Scan for the cell matching the given text and deliver its [X, Y] coordinate at center. 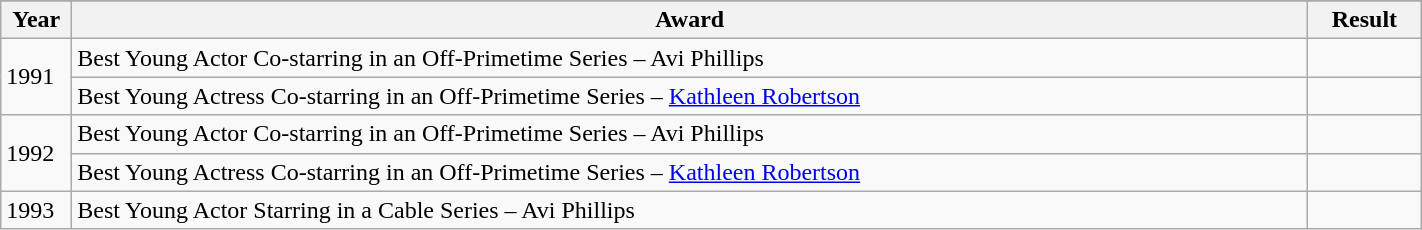
1991 [36, 77]
Year [36, 20]
Result [1365, 20]
1992 [36, 153]
Award [690, 20]
Best Young Actor Starring in a Cable Series – Avi Phillips [690, 210]
1993 [36, 210]
